Return [x, y] of the center of cell containing provided text 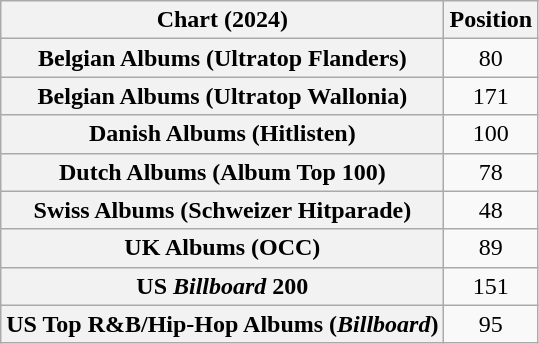
78 [491, 172]
Danish Albums (Hitlisten) [222, 134]
48 [491, 210]
171 [491, 96]
US Top R&B/Hip-Hop Albums (Billboard) [222, 324]
Position [491, 20]
89 [491, 248]
US Billboard 200 [222, 286]
Belgian Albums (Ultratop Wallonia) [222, 96]
151 [491, 286]
Swiss Albums (Schweizer Hitparade) [222, 210]
100 [491, 134]
80 [491, 58]
Belgian Albums (Ultratop Flanders) [222, 58]
Chart (2024) [222, 20]
Dutch Albums (Album Top 100) [222, 172]
UK Albums (OCC) [222, 248]
95 [491, 324]
